Determine the (X, Y) coordinate at the center of the cell enclosing the given text.  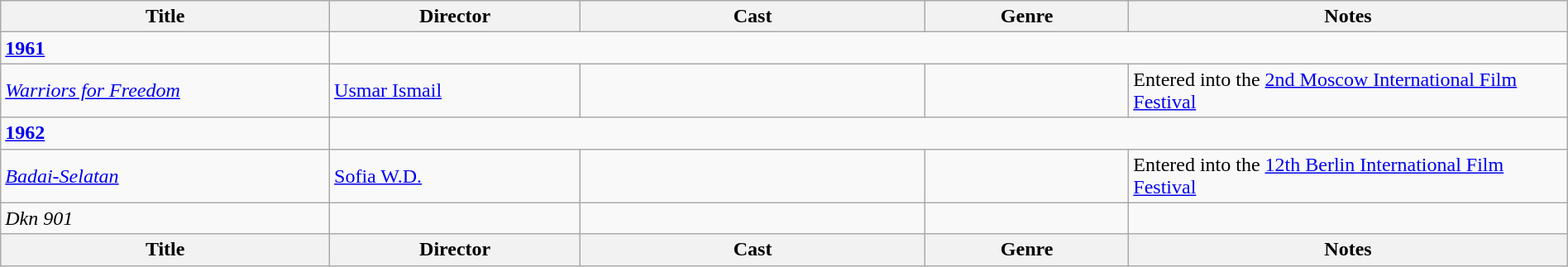
Entered into the 2nd Moscow International Film Festival (1348, 91)
Badai-Selatan (165, 175)
Usmar Ismail (455, 91)
1961 (165, 48)
1962 (165, 133)
Dkn 901 (165, 218)
Entered into the 12th Berlin International Film Festival (1348, 175)
Warriors for Freedom (165, 91)
Sofia W.D. (455, 175)
